Locate the cell with the specified text and output its [x, y] center coordinate. 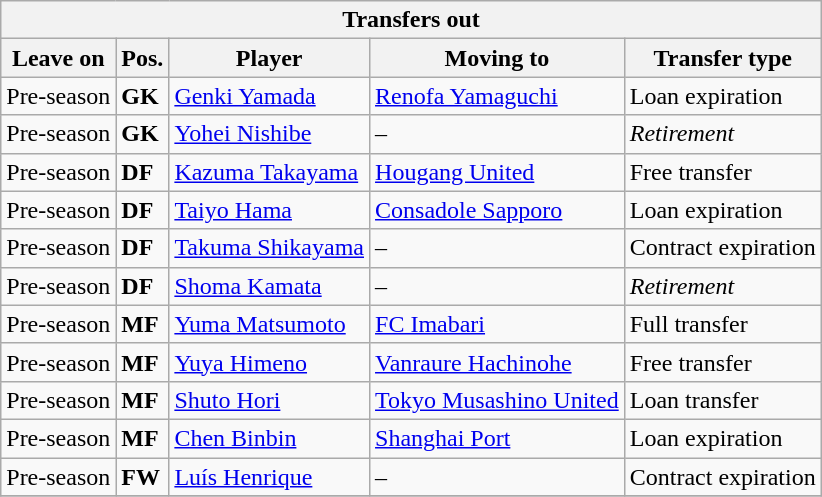
Transfer type [722, 58]
Moving to [498, 58]
Yohei Nishibe [270, 134]
Pos. [142, 58]
Shuto Hori [270, 400]
Yuma Matsumoto [270, 324]
Shanghai Port [498, 438]
Hougang United [498, 172]
Tokyo Musashino United [498, 400]
Vanraure Hachinohe [498, 362]
Loan transfer [722, 400]
FW [142, 477]
Player [270, 58]
Leave on [58, 58]
Takuma Shikayama [270, 248]
Chen Binbin [270, 438]
Kazuma Takayama [270, 172]
Renofa Yamaguchi [498, 96]
Taiyo Hama [270, 210]
Yuya Himeno [270, 362]
Shoma Kamata [270, 286]
Genki Yamada [270, 96]
Consadole Sapporo [498, 210]
Transfers out [411, 20]
FC Imabari [498, 324]
Full transfer [722, 324]
Luís Henrique [270, 477]
